For the text-containing cell, return its midpoint in [x, y] coordinate format. 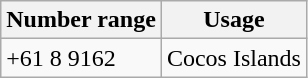
+61 8 9162 [82, 58]
Cocos Islands [234, 58]
Number range [82, 20]
Usage [234, 20]
